Scan for the cell matching the given text and deliver its [X, Y] coordinate at center. 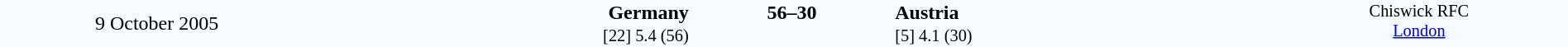
[5] 4.1 (30) [1082, 36]
56–30 [791, 12]
Germany [501, 12]
Austria [1082, 12]
Chiswick RFCLondon [1419, 23]
9 October 2005 [157, 23]
[22] 5.4 (56) [501, 36]
